Pinpoint the cell where the given text exists, returning its [X, Y] midpoint coordinate. 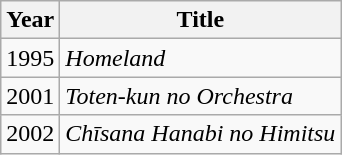
2001 [30, 96]
2002 [30, 134]
Year [30, 20]
Chīsana Hanabi no Himitsu [200, 134]
Toten-kun no Orchestra [200, 96]
Homeland [200, 58]
Title [200, 20]
1995 [30, 58]
